Determine the (X, Y) coordinate at the center of the cell enclosing the given text.  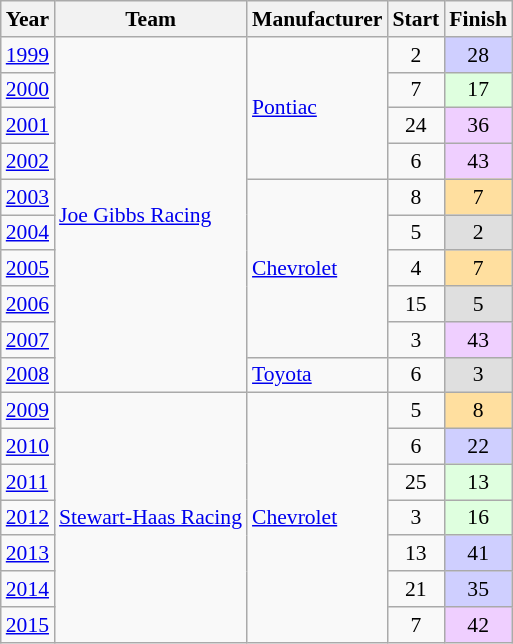
17 (478, 90)
2014 (28, 589)
15 (416, 304)
1999 (28, 55)
2003 (28, 197)
2012 (28, 518)
41 (478, 554)
42 (478, 625)
36 (478, 126)
2001 (28, 126)
Finish (478, 19)
2010 (28, 447)
2013 (28, 554)
2000 (28, 90)
Team (150, 19)
2009 (28, 411)
28 (478, 55)
22 (478, 447)
2005 (28, 269)
2011 (28, 482)
Stewart-Haas Racing (150, 518)
2007 (28, 340)
Start (416, 19)
Manufacturer (317, 19)
4 (416, 269)
Year (28, 19)
2015 (28, 625)
25 (416, 482)
2004 (28, 233)
24 (416, 126)
Toyota (317, 375)
21 (416, 589)
16 (478, 518)
2008 (28, 375)
35 (478, 589)
2002 (28, 162)
2006 (28, 304)
Joe Gibbs Racing (150, 215)
Pontiac (317, 108)
